Scan for the cell matching the given text and deliver its [x, y] coordinate at center. 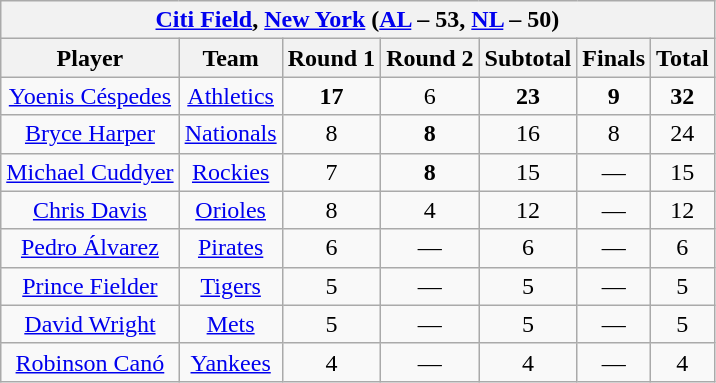
Rockies [230, 172]
Robinson Canó [90, 362]
Pedro Álvarez [90, 248]
Nationals [230, 134]
16 [528, 134]
Yoenis Céspedes [90, 96]
David Wright [90, 324]
Prince Fielder [90, 286]
Player [90, 58]
Round 1 [331, 58]
32 [683, 96]
Round 2 [430, 58]
Orioles [230, 210]
17 [331, 96]
23 [528, 96]
Total [683, 58]
Chris Davis [90, 210]
9 [614, 96]
24 [683, 134]
Tigers [230, 286]
Pirates [230, 248]
Mets [230, 324]
7 [331, 172]
Team [230, 58]
Subtotal [528, 58]
Yankees [230, 362]
Finals [614, 58]
Athletics [230, 96]
Michael Cuddyer [90, 172]
Bryce Harper [90, 134]
Citi Field, New York (AL – 53, NL – 50) [358, 20]
